Return [X, Y] of the center of cell containing provided text 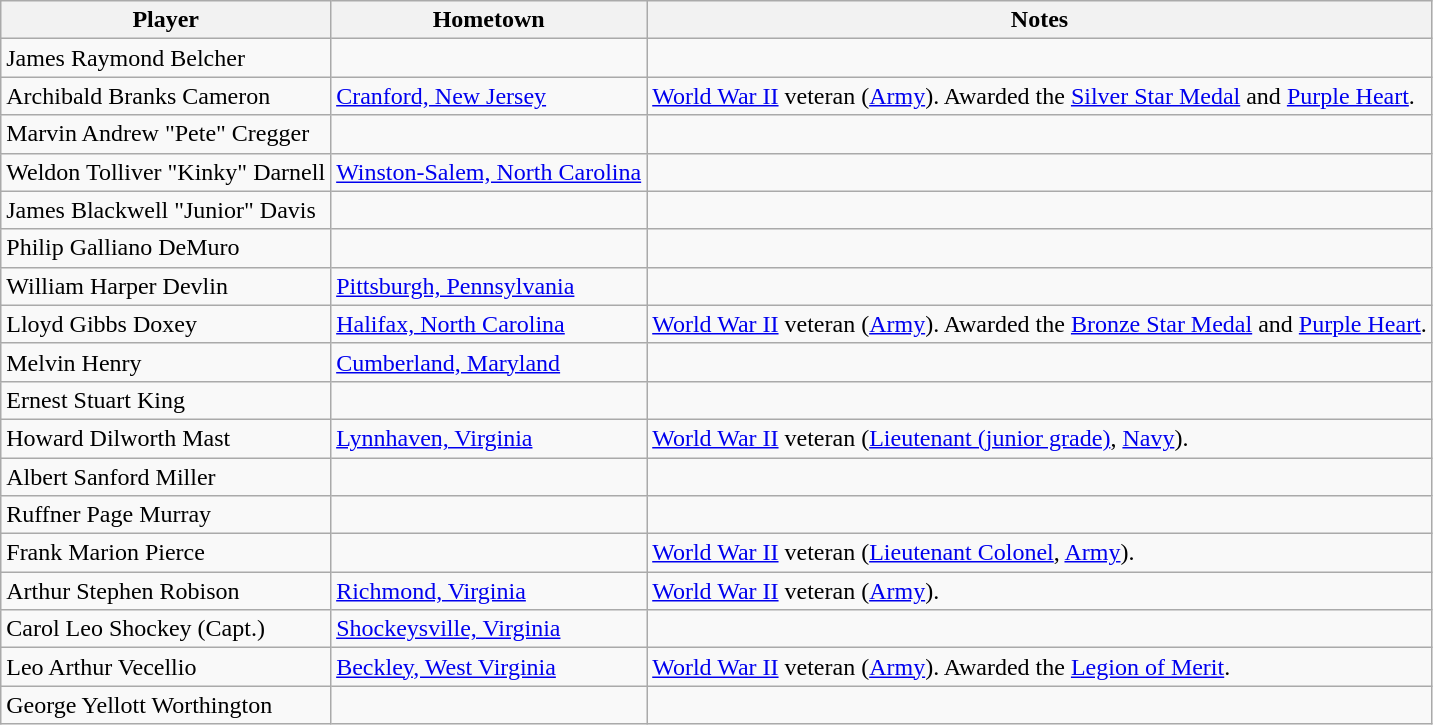
Melvin Henry [166, 362]
Shockeysville, Virginia [489, 629]
Leo Arthur Vecellio [166, 667]
Arthur Stephen Robison [166, 591]
Archibald Branks Cameron [166, 96]
Ruffner Page Murray [166, 515]
World War II veteran (Army). Awarded the Silver Star Medal and Purple Heart. [1040, 96]
Player [166, 20]
Lloyd Gibbs Doxey [166, 324]
Beckley, West Virginia [489, 667]
Cumberland, Maryland [489, 362]
James Blackwell "Junior" Davis [166, 210]
World War II veteran (Lieutenant (junior grade), Navy). [1040, 438]
Hometown [489, 20]
James Raymond Belcher [166, 58]
Philip Galliano DeMuro [166, 248]
Winston-Salem, North Carolina [489, 172]
World War II veteran (Lieutenant Colonel, Army). [1040, 553]
Albert Sanford Miller [166, 477]
World War II veteran (Army). Awarded the Legion of Merit. [1040, 667]
William Harper Devlin [166, 286]
Cranford, New Jersey [489, 96]
Marvin Andrew "Pete" Cregger [166, 134]
George Yellott Worthington [166, 705]
Frank Marion Pierce [166, 553]
Howard Dilworth Mast [166, 438]
Richmond, Virginia [489, 591]
World War II veteran (Army). [1040, 591]
World War II veteran (Army). Awarded the Bronze Star Medal and Purple Heart. [1040, 324]
Halifax, North Carolina [489, 324]
Ernest Stuart King [166, 400]
Lynnhaven, Virginia [489, 438]
Carol Leo Shockey (Capt.) [166, 629]
Weldon Tolliver "Kinky" Darnell [166, 172]
Notes [1040, 20]
Pittsburgh, Pennsylvania [489, 286]
